Search for the cell housing the specified text and yield its (x, y) center coordinate. 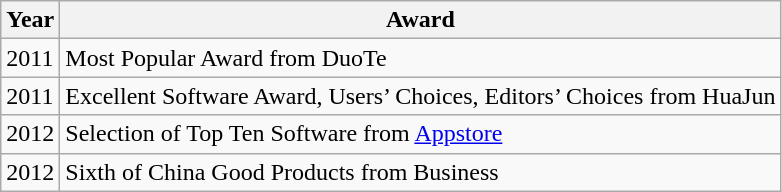
Year (30, 20)
Excellent Software Award, Users’ Choices, Editors’ Choices from HuaJun (420, 96)
Award (420, 20)
Selection of Top Ten Software from Appstore (420, 134)
Most Popular Award from DuoTe (420, 58)
Sixth of China Good Products from Business (420, 172)
